Capture the cell that displays the provided text and extract its [X, Y] central coordinate. 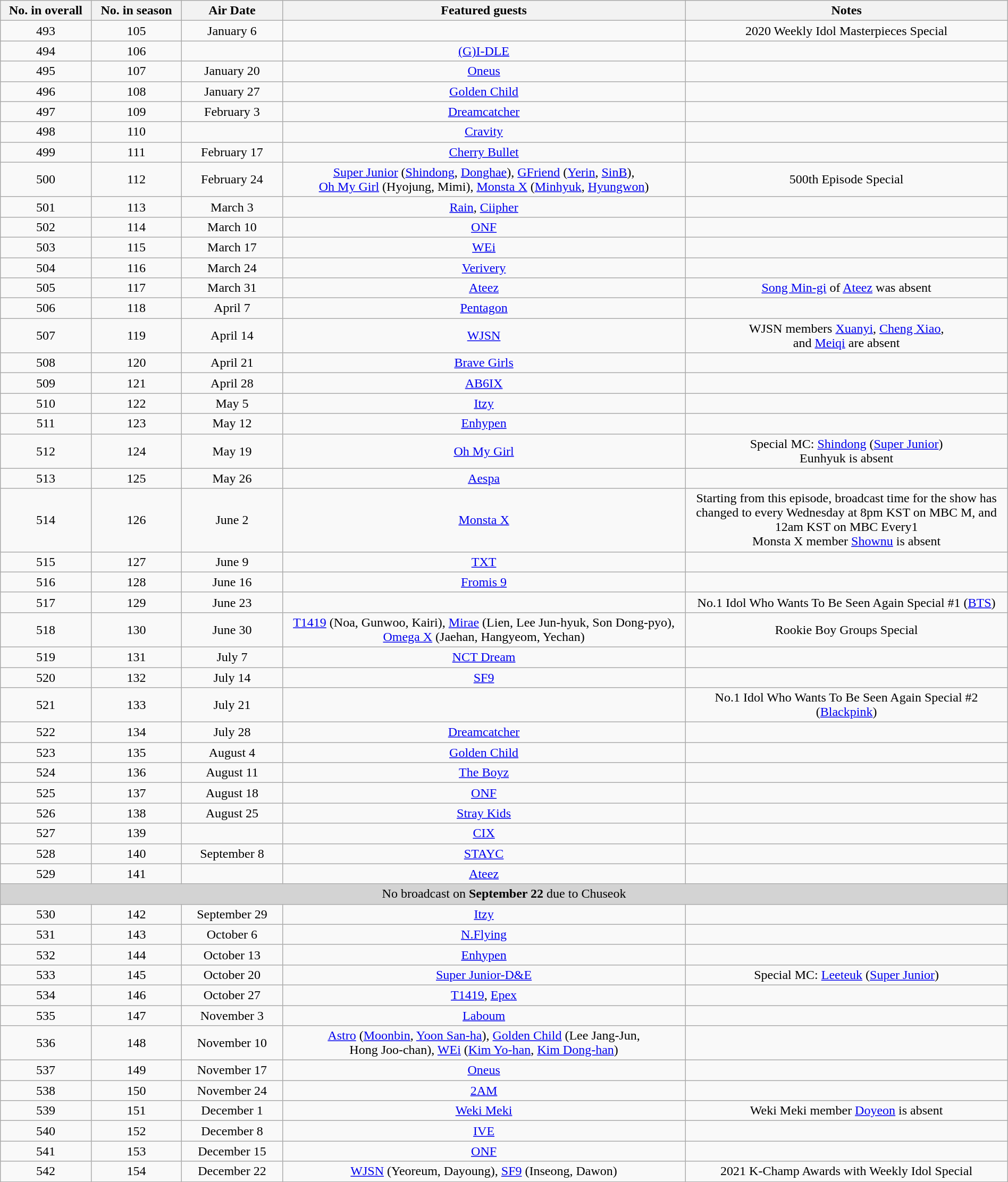
126 [136, 520]
147 [136, 1016]
TXT [484, 562]
132 [136, 678]
133 [136, 705]
No. in season [136, 11]
139 [136, 833]
IVE [484, 1131]
112 [136, 180]
Song Min-gi of Ateez was absent [846, 288]
141 [136, 874]
143 [136, 934]
511 [46, 424]
April 14 [232, 336]
April 21 [232, 363]
March 31 [232, 288]
521 [46, 705]
Pentagon [484, 308]
113 [136, 207]
507 [46, 336]
494 [46, 51]
November 10 [232, 1043]
March 17 [232, 247]
542 [46, 1171]
510 [46, 403]
109 [136, 112]
CIX [484, 833]
536 [46, 1043]
The Boyz [484, 773]
Featured guests [484, 11]
114 [136, 227]
May 5 [232, 403]
October 13 [232, 955]
Stray Kids [484, 813]
Monsta X [484, 520]
August 11 [232, 773]
106 [136, 51]
503 [46, 247]
Aespa [484, 478]
539 [46, 1111]
January 6 [232, 31]
2020 Weekly Idol Masterpieces Special [846, 31]
121 [136, 383]
December 15 [232, 1151]
506 [46, 308]
499 [46, 152]
July 21 [232, 705]
January 20 [232, 71]
107 [136, 71]
Notes [846, 11]
January 27 [232, 91]
512 [46, 451]
October 6 [232, 934]
October 20 [232, 975]
134 [136, 732]
502 [46, 227]
517 [46, 602]
WJSN (Yeoreum, Dayoung), SF9 (Inseong, Dawon) [484, 1171]
140 [136, 854]
March 10 [232, 227]
November 24 [232, 1091]
February 24 [232, 180]
WEi [484, 247]
October 27 [232, 995]
NCT Dream [484, 657]
154 [136, 1171]
120 [136, 363]
122 [136, 403]
2021 K-Champ Awards with Weekly Idol Special [846, 1171]
SF9 [484, 678]
118 [136, 308]
530 [46, 914]
September 29 [232, 914]
July 14 [232, 678]
495 [46, 71]
N.Flying [484, 934]
524 [46, 773]
July 28 [232, 732]
Laboum [484, 1016]
August 18 [232, 793]
525 [46, 793]
505 [46, 288]
527 [46, 833]
STAYC [484, 854]
516 [46, 582]
518 [46, 629]
526 [46, 813]
493 [46, 31]
2AM [484, 1091]
June 23 [232, 602]
535 [46, 1016]
149 [136, 1070]
135 [136, 753]
500 [46, 180]
497 [46, 112]
Weki Meki [484, 1111]
136 [136, 773]
May 12 [232, 424]
498 [46, 132]
T1419, Epex [484, 995]
116 [136, 267]
Super Junior-D&E [484, 975]
153 [136, 1151]
July 7 [232, 657]
508 [46, 363]
123 [136, 424]
520 [46, 678]
119 [136, 336]
Rookie Boy Groups Special [846, 629]
131 [136, 657]
Special MC: Leeteuk (Super Junior) [846, 975]
523 [46, 753]
Astro (Moonbin, Yoon San-ha), Golden Child (Lee Jang-Jun, Hong Joo-chan), WEi (Kim Yo-han, Kim Dong-han) [484, 1043]
WJSN [484, 336]
514 [46, 520]
June 2 [232, 520]
500th Episode Special [846, 180]
February 17 [232, 152]
Super Junior (Shindong, Donghae), GFriend (Yerin, SinB), Oh My Girl (Hyojung, Mimi), Monsta X (Minhyuk, Hyungwon) [484, 180]
Weki Meki member Doyeon is absent [846, 1111]
Verivery [484, 267]
June 16 [232, 582]
528 [46, 854]
WJSN members Xuanyi, Cheng Xiao, and Meiqi are absent [846, 336]
May 26 [232, 478]
117 [136, 288]
541 [46, 1151]
December 8 [232, 1131]
519 [46, 657]
No.1 Idol Who Wants To Be Seen Again Special #2 (Blackpink) [846, 705]
127 [136, 562]
T1419 (Noa, Gunwoo, Kairi), Mirae (Lien, Lee Jun-hyuk, Son Dong-pyo), Omega X (Jaehan, Hangyeom, Yechan) [484, 629]
Brave Girls [484, 363]
April 7 [232, 308]
Oh My Girl [484, 451]
533 [46, 975]
June 9 [232, 562]
531 [46, 934]
August 4 [232, 753]
151 [136, 1111]
148 [136, 1043]
115 [136, 247]
Air Date [232, 11]
532 [46, 955]
March 3 [232, 207]
150 [136, 1091]
AB6IX [484, 383]
146 [136, 995]
August 25 [232, 813]
128 [136, 582]
501 [46, 207]
540 [46, 1131]
February 3 [232, 112]
537 [46, 1070]
515 [46, 562]
137 [136, 793]
No.1 Idol Who Wants To Be Seen Again Special #1 (BTS) [846, 602]
Cherry Bullet [484, 152]
504 [46, 267]
129 [136, 602]
152 [136, 1131]
(G)I-DLE [484, 51]
538 [46, 1091]
144 [136, 955]
Cravity [484, 132]
125 [136, 478]
June 30 [232, 629]
513 [46, 478]
November 17 [232, 1070]
Fromis 9 [484, 582]
No. in overall [46, 11]
September 8 [232, 854]
111 [136, 152]
108 [136, 91]
Rain, Ciipher [484, 207]
529 [46, 874]
522 [46, 732]
April 28 [232, 383]
Special MC: Shindong (Super Junior)Eunhyuk is absent [846, 451]
124 [136, 451]
509 [46, 383]
534 [46, 995]
145 [136, 975]
March 24 [232, 267]
December 22 [232, 1171]
November 3 [232, 1016]
130 [136, 629]
No broadcast on September 22 due to Chuseok [504, 894]
142 [136, 914]
May 19 [232, 451]
496 [46, 91]
105 [136, 31]
138 [136, 813]
110 [136, 132]
December 1 [232, 1111]
